Capture the cell that displays the provided text and extract its [x, y] central coordinate. 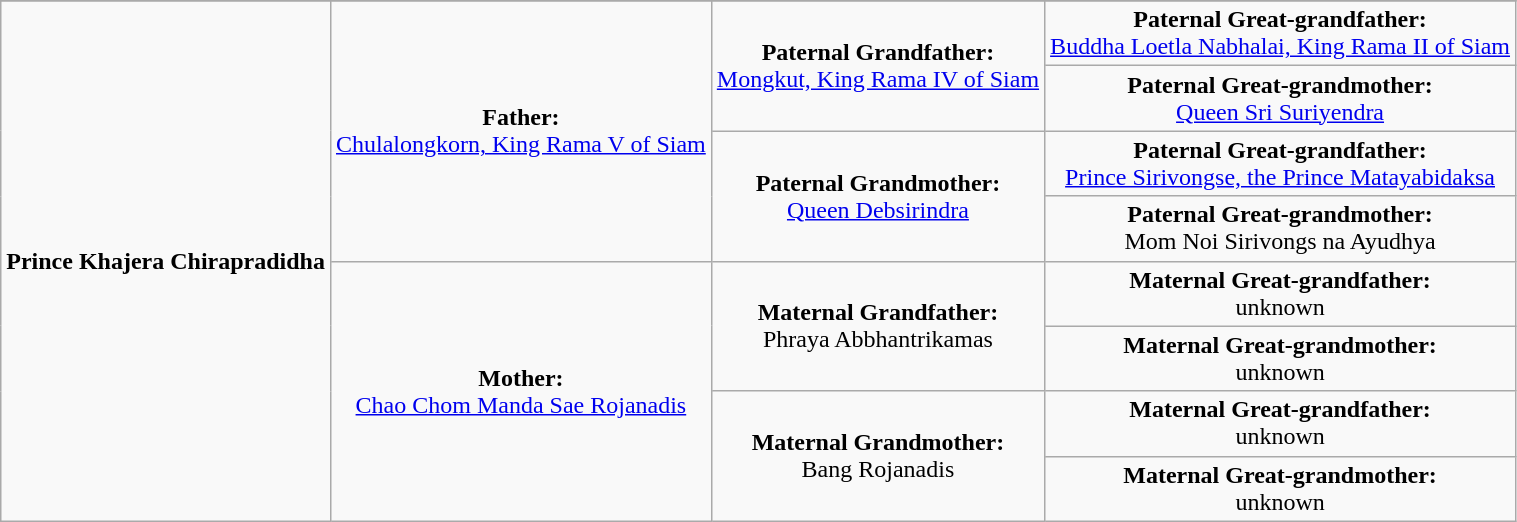
Paternal Great-grandmother:Queen Sri Suriyendra [1280, 98]
Maternal Grandmother:Bang Rojanadis [878, 456]
Mother:Chao Chom Manda Sae Rojanadis [520, 391]
Paternal Grandfather:Mongkut, King Rama IV of Siam [878, 66]
Maternal Grandfather:Phraya Abbhantrikamas [878, 326]
Father:Chulalongkorn, King Rama V of Siam [520, 131]
Prince Khajera Chirapradidha [166, 261]
Paternal Grandmother:Queen Debsirindra [878, 196]
Paternal Great-grandfather:Buddha Loetla Nabhalai, King Rama II of Siam [1280, 34]
Paternal Great-grandmother:Mom Noi Sirivongs na Ayudhya [1280, 228]
Paternal Great-grandfather:Prince Sirivongse, the Prince Matayabidaksa [1280, 164]
